For the text-containing cell, return its midpoint in (x, y) coordinate format. 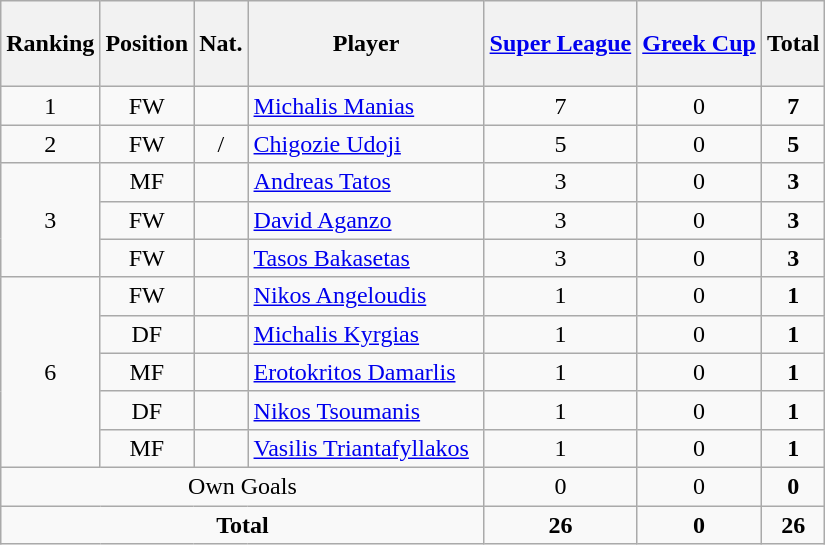
Michalis Manias (366, 106)
Nikos Angeloudis (366, 296)
Super League (560, 44)
Vasilis Triantafyllakos (366, 448)
Andreas Tatos (366, 182)
Michalis Kyrgias (366, 334)
6 (50, 372)
Chigozie Udoji (366, 144)
Own Goals (242, 486)
Greek Cup (700, 44)
2 (50, 144)
Tasos Bakasetas (366, 258)
Position (147, 44)
/ (221, 144)
Erotokritos Damarlis (366, 372)
Nikos Tsoumanis (366, 410)
Player (366, 44)
Ranking (50, 44)
David Aganzo (366, 220)
Nat. (221, 44)
